From the cell containing the given text, extract its center point as [x, y] coordinate. 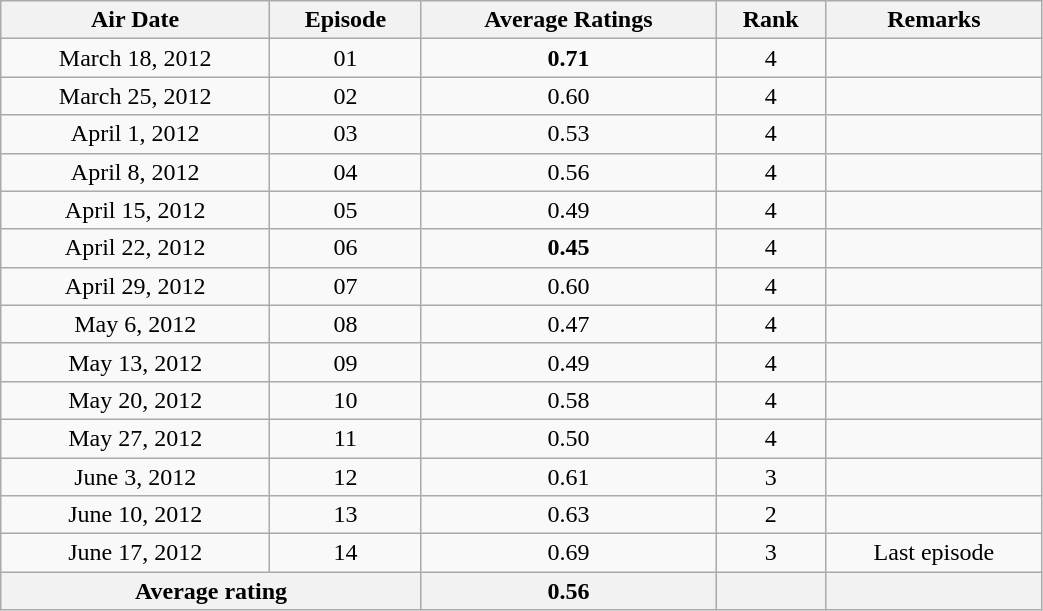
0.69 [568, 553]
June 10, 2012 [136, 515]
0.58 [568, 400]
Average rating [212, 591]
0.53 [568, 134]
03 [346, 134]
01 [346, 58]
March 18, 2012 [136, 58]
April 8, 2012 [136, 172]
02 [346, 96]
08 [346, 324]
May 13, 2012 [136, 362]
April 15, 2012 [136, 210]
04 [346, 172]
March 25, 2012 [136, 96]
Average Ratings [568, 20]
June 17, 2012 [136, 553]
0.50 [568, 438]
April 22, 2012 [136, 248]
0.45 [568, 248]
0.47 [568, 324]
0.63 [568, 515]
12 [346, 477]
May 6, 2012 [136, 324]
Episode [346, 20]
Air Date [136, 20]
April 29, 2012 [136, 286]
Rank [771, 20]
2 [771, 515]
0.71 [568, 58]
May 27, 2012 [136, 438]
April 1, 2012 [136, 134]
10 [346, 400]
June 3, 2012 [136, 477]
09 [346, 362]
0.61 [568, 477]
05 [346, 210]
06 [346, 248]
Remarks [934, 20]
14 [346, 553]
May 20, 2012 [136, 400]
07 [346, 286]
Last episode [934, 553]
13 [346, 515]
11 [346, 438]
